Provide the (X, Y) coordinate of the cell's center where the given text is located.  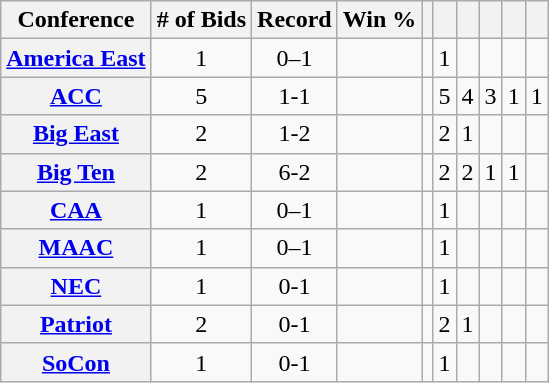
ACC (76, 96)
Win % (380, 20)
MAAC (76, 248)
Conference (76, 20)
4 (468, 96)
6-2 (295, 172)
# of Bids (201, 20)
SoCon (76, 362)
1-1 (295, 96)
Big East (76, 134)
NEC (76, 286)
CAA (76, 210)
3 (490, 96)
Record (295, 20)
Patriot (76, 324)
Big Ten (76, 172)
1-2 (295, 134)
America East (76, 58)
